Provide the [X, Y] coordinate of the cell's center where the given text is located.  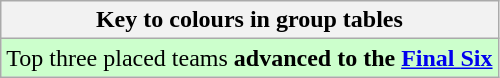
Key to colours in group tables [250, 20]
Top three placed teams advanced to the Final Six [250, 58]
